Search for the cell housing the specified text and yield its (X, Y) center coordinate. 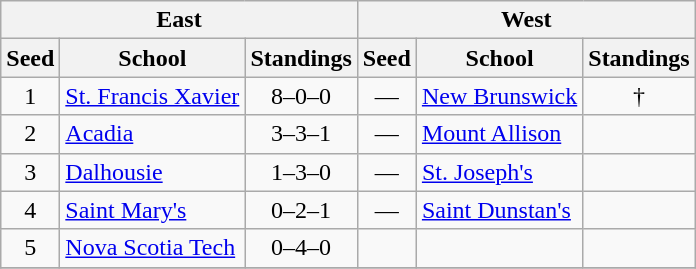
3–3–1 (301, 134)
2 (30, 134)
Saint Mary's (152, 210)
5 (30, 248)
3 (30, 172)
Acadia (152, 134)
4 (30, 210)
Dalhousie (152, 172)
New Brunswick (499, 96)
Saint Dunstan's (499, 210)
0–2–1 (301, 210)
8–0–0 (301, 96)
West (526, 20)
East (180, 20)
Mount Allison (499, 134)
St. Joseph's (499, 172)
† (639, 96)
0–4–0 (301, 248)
1 (30, 96)
Nova Scotia Tech (152, 248)
1–3–0 (301, 172)
St. Francis Xavier (152, 96)
